Locate the cell with the specified text and output its [X, Y] center coordinate. 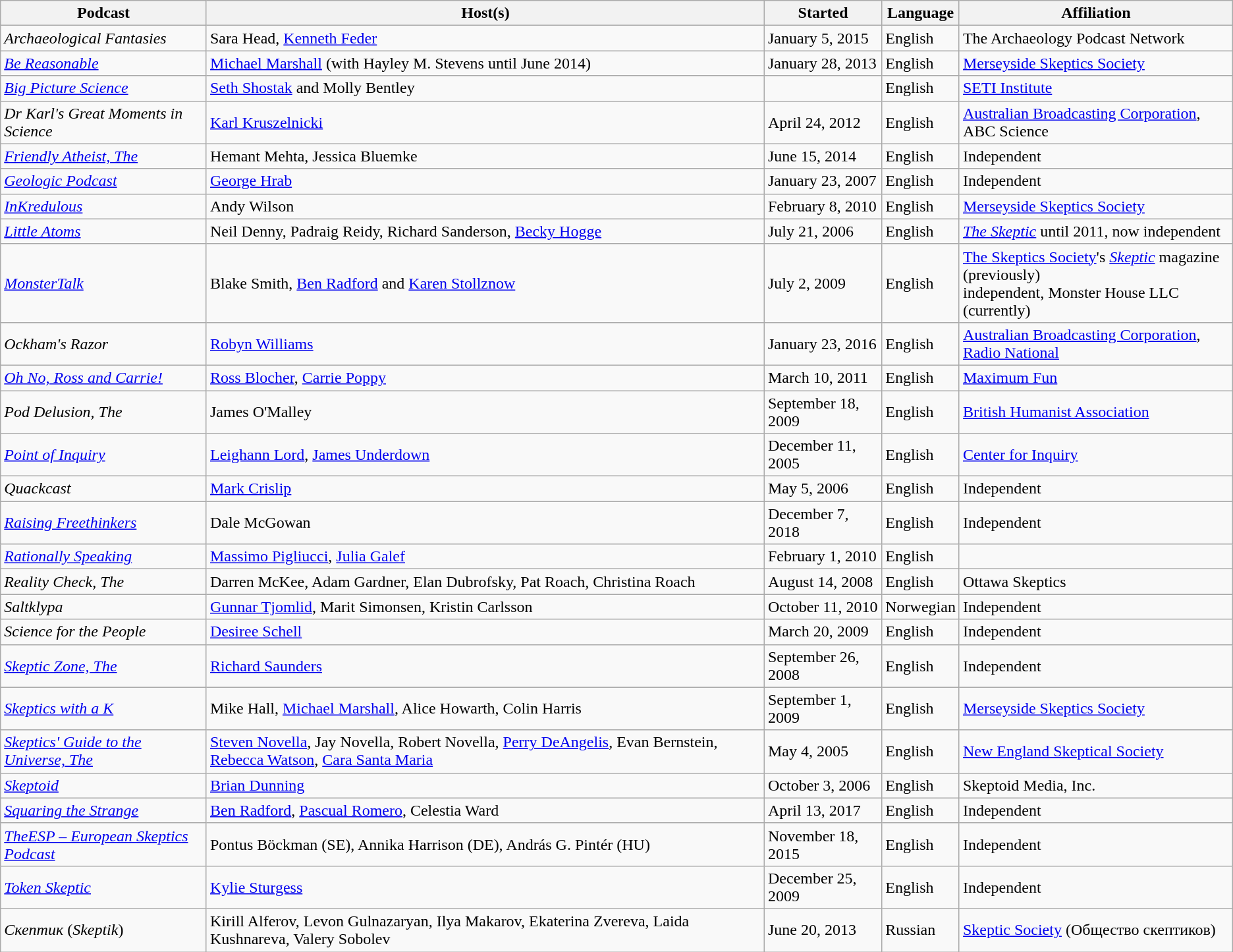
Скептик (Skeptik) [104, 930]
Kylie Sturgess [485, 887]
September 1, 2009 [823, 709]
Robyn Williams [485, 344]
Norwegian [921, 607]
Leighann Lord, James Underdown [485, 455]
Squaring the Strange [104, 810]
Neil Denny, Padraig Reidy, Richard Sanderson, Becky Hogge [485, 231]
December 25, 2009 [823, 887]
Karl Kruszelnicki [485, 123]
April 13, 2017 [823, 810]
Pod Delusion, The [104, 411]
Skeptic Zone, The [104, 665]
September 26, 2008 [823, 665]
Michael Marshall (with Hayley M. Stevens until June 2014) [485, 63]
Little Atoms [104, 231]
Started [823, 13]
Maximum Fun [1096, 378]
July 2, 2009 [823, 283]
November 18, 2015 [823, 845]
Gunnar Tjomlid, Marit Simonsen, Kristin Carlsson [485, 607]
Mike Hall, Michael Marshall, Alice Howarth, Colin Harris [485, 709]
The Skeptics Society's Skeptic magazine (previously) independent, Monster House LLC (currently) [1096, 283]
InKredulous [104, 206]
Skeptics' Guide to the Universe, The [104, 751]
SETI Institute [1096, 88]
Ben Radford, Pascual Romero, Celestia Ward [485, 810]
Be Reasonable [104, 63]
Massimo Pigliucci, Julia Galef [485, 557]
Mark Crislip [485, 489]
Dale McGowan [485, 523]
Skeptoid [104, 785]
Dr Karl's Great Moments in Science [104, 123]
May 5, 2006 [823, 489]
Russian [921, 930]
Sara Head, Kenneth Feder [485, 38]
Skeptic Society (Общество скептиков) [1096, 930]
August 14, 2008 [823, 582]
March 10, 2011 [823, 378]
December 7, 2018 [823, 523]
Science for the People [104, 632]
Australian Broadcasting Corporation, Radio National [1096, 344]
Blake Smith, Ben Radford and Karen Stollznow [485, 283]
Friendly Atheist, The [104, 156]
May 4, 2005 [823, 751]
Reality Check, The [104, 582]
Ockham's Razor [104, 344]
February 8, 2010 [823, 206]
The Archaeology Podcast Network [1096, 38]
June 20, 2013 [823, 930]
Point of Inquiry [104, 455]
Center for Inquiry [1096, 455]
Australian Broadcasting Corporation, ABC Science [1096, 123]
James O'Malley [485, 411]
January 5, 2015 [823, 38]
Token Skeptic [104, 887]
Desiree Schell [485, 632]
Steven Novella, Jay Novella, Robert Novella, Perry DeAngelis, Evan Bernstein, Rebecca Watson, Cara Santa Maria [485, 751]
TheESP – European Skeptics Podcast [104, 845]
April 24, 2012 [823, 123]
Skeptics with a K [104, 709]
Host(s) [485, 13]
Raising Freethinkers [104, 523]
Quackcast [104, 489]
Language [921, 13]
February 1, 2010 [823, 557]
Hemant Mehta, Jessica Bluemke [485, 156]
June 15, 2014 [823, 156]
Geologic Podcast [104, 181]
Ottawa Skeptics [1096, 582]
Andy Wilson [485, 206]
Big Picture Science [104, 88]
MonsterTalk [104, 283]
Podcast [104, 13]
September 18, 2009 [823, 411]
Ross Blocher, Carrie Poppy [485, 378]
Archaeological Fantasies [104, 38]
British Humanist Association [1096, 411]
George Hrab [485, 181]
Affiliation [1096, 13]
Skeptoid Media, Inc. [1096, 785]
December 11, 2005 [823, 455]
Seth Shostak and Molly Bentley [485, 88]
Rationally Speaking [104, 557]
January 23, 2007 [823, 181]
Pontus Böckman (SE), Annika Harrison (DE), András G. Pintér (HU) [485, 845]
January 28, 2013 [823, 63]
Darren McKee, Adam Gardner, Elan Dubrofsky, Pat Roach, Christina Roach [485, 582]
March 20, 2009 [823, 632]
Richard Saunders [485, 665]
Kirill Alferov, Levon Gulnazaryan, Ilya Makarov, Ekaterina Zvereva, Laida Kushnareva, Valery Sobolev [485, 930]
Brian Dunning [485, 785]
October 11, 2010 [823, 607]
Saltklypa [104, 607]
January 23, 2016 [823, 344]
July 21, 2006 [823, 231]
New England Skeptical Society [1096, 751]
Oh No, Ross and Carrie! [104, 378]
The Skeptic until 2011, now independent [1096, 231]
October 3, 2006 [823, 785]
